Find where the given text appears and provide that cell's center as (x, y) coordinate. 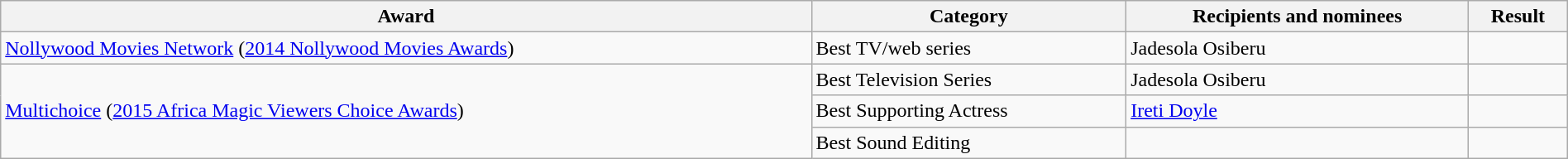
Recipients and nominees (1298, 17)
Nollywood Movies Network (2014 Nollywood Movies Awards) (406, 48)
Ireti Doyle (1298, 111)
Best TV/web series (969, 48)
Result (1518, 17)
Award (406, 17)
Category (969, 17)
Best Supporting Actress (969, 111)
Best Sound Editing (969, 142)
Best Television Series (969, 79)
Multichoice (2015 Africa Magic Viewers Choice Awards) (406, 111)
